Determine the (x, y) coordinate at the center of the cell enclosing the given text.  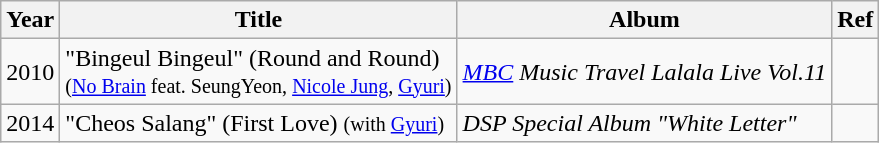
DSP Special Album "White Letter" (644, 123)
"Bingeul Bingeul" (Round and Round)(No Brain feat. SeungYeon, Nicole Jung, Gyuri) (258, 72)
Title (258, 20)
"Cheos Salang" (First Love) (with Gyuri) (258, 123)
2014 (30, 123)
Album (644, 20)
2010 (30, 72)
Year (30, 20)
Ref (856, 20)
MBC Music Travel Lalala Live Vol.11 (644, 72)
